Extract the (x, y) coordinate from the center of the cell holding the provided text.  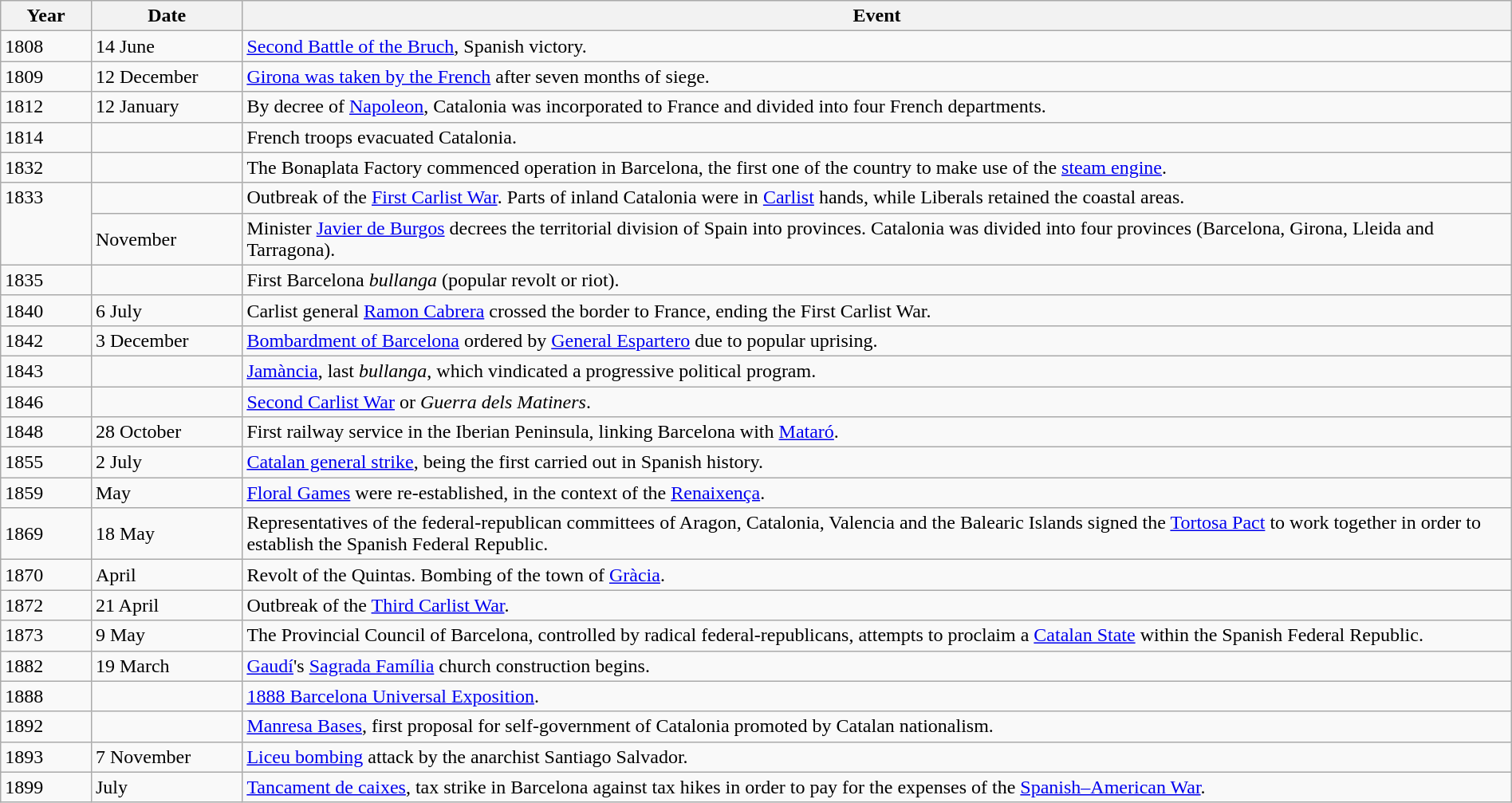
1899 (46, 787)
Second Battle of the Bruch, Spanish victory. (877, 46)
Gaudí's Sagrada Família church construction begins. (877, 666)
1846 (46, 401)
By decree of Napoleon, Catalonia was incorporated to France and divided into four French departments. (877, 107)
1812 (46, 107)
May (166, 493)
Girona was taken by the French after seven months of siege. (877, 77)
First railway service in the Iberian Peninsula, linking Barcelona with Mataró. (877, 432)
12 December (166, 77)
21 April (166, 605)
Liceu bombing attack by the anarchist Santiago Salvador. (877, 757)
Date (166, 16)
1833 (46, 223)
1842 (46, 340)
Manresa Bases, first proposal for self-government of Catalonia promoted by Catalan nationalism. (877, 726)
1873 (46, 636)
1848 (46, 432)
1893 (46, 757)
3 December (166, 340)
14 June (166, 46)
1870 (46, 575)
1888 (46, 696)
Bombardment of Barcelona ordered by General Espartero due to popular uprising. (877, 340)
1859 (46, 493)
Outbreak of the Third Carlist War. (877, 605)
1869 (46, 534)
2 July (166, 463)
Second Carlist War or Guerra dels Matiners. (877, 401)
Tancament de caixes, tax strike in Barcelona against tax hikes in order to pay for the expenses of the Spanish–American War. (877, 787)
1872 (46, 605)
Revolt of the Quintas. Bombing of the town of Gràcia. (877, 575)
April (166, 575)
1888 Barcelona Universal Exposition. (877, 696)
1840 (46, 310)
Outbreak of the First Carlist War. Parts of inland Catalonia were in Carlist hands, while Liberals retained the coastal areas. (877, 198)
1809 (46, 77)
18 May (166, 534)
The Bonaplata Factory commenced operation in Barcelona, the first one of the country to make use of the steam engine. (877, 167)
1808 (46, 46)
1835 (46, 280)
9 May (166, 636)
November (166, 239)
Catalan general strike, being the first carried out in Spanish history. (877, 463)
French troops evacuated Catalonia. (877, 137)
1892 (46, 726)
1814 (46, 137)
7 November (166, 757)
Carlist general Ramon Cabrera crossed the border to France, ending the First Carlist War. (877, 310)
Event (877, 16)
July (166, 787)
1832 (46, 167)
Jamància, last bullanga, which vindicated a progressive political program. (877, 371)
12 January (166, 107)
6 July (166, 310)
19 March (166, 666)
1855 (46, 463)
Year (46, 16)
1882 (46, 666)
Floral Games were re-established, in the context of the Renaixença. (877, 493)
First Barcelona bullanga (popular revolt or riot). (877, 280)
28 October (166, 432)
1843 (46, 371)
